Determine the (x, y) coordinate at the center of the cell enclosing the given text.  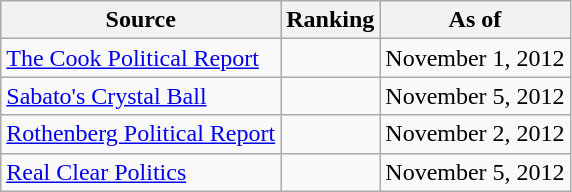
The Cook Political Report (141, 58)
Rothenberg Political Report (141, 134)
Ranking (330, 20)
Real Clear Politics (141, 172)
Source (141, 20)
Sabato's Crystal Ball (141, 96)
As of (475, 20)
November 2, 2012 (475, 134)
November 1, 2012 (475, 58)
